Find where the given text appears and provide that cell's center as (X, Y) coordinate. 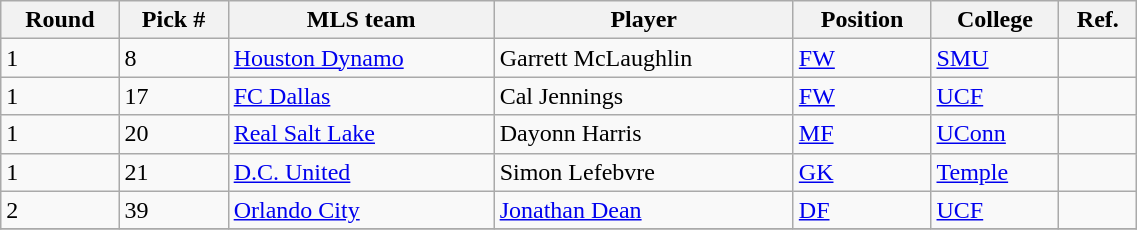
8 (174, 58)
Player (644, 20)
College (995, 20)
Jonathan Dean (644, 210)
21 (174, 172)
Real Salt Lake (361, 134)
DF (862, 210)
Pick # (174, 20)
Temple (995, 172)
17 (174, 96)
FC Dallas (361, 96)
SMU (995, 58)
20 (174, 134)
D.C. United (361, 172)
Ref. (1098, 20)
Cal Jennings (644, 96)
2 (60, 210)
GK (862, 172)
Simon Lefebvre (644, 172)
Round (60, 20)
39 (174, 210)
Garrett McLaughlin (644, 58)
Position (862, 20)
MF (862, 134)
UConn (995, 134)
Dayonn Harris (644, 134)
MLS team (361, 20)
Orlando City (361, 210)
Houston Dynamo (361, 58)
